Return (X, Y) of the center of cell containing provided text 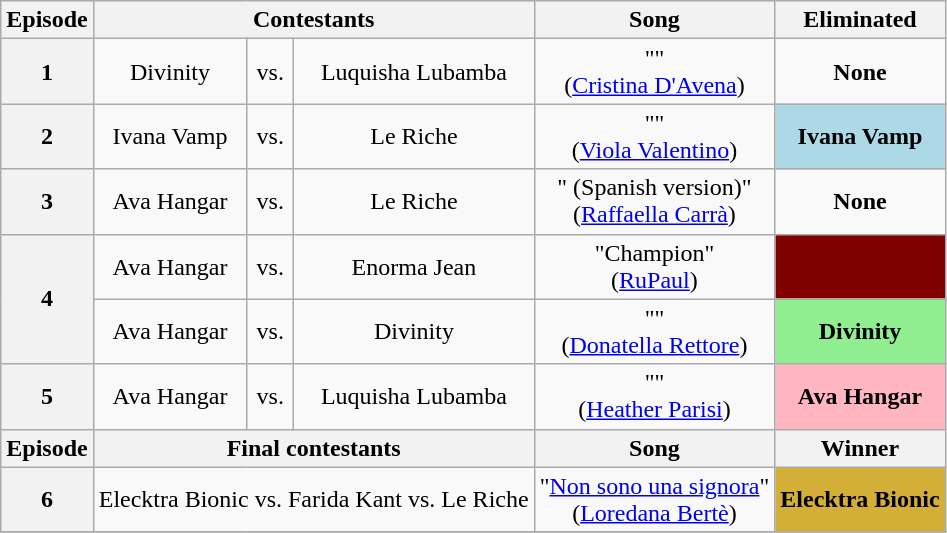
4 (47, 299)
""(Heather Parisi) (654, 396)
Elecktra Bionic vs. Farida Kant vs. Le Riche (314, 500)
"Non sono una signora"(Loredana Bertè) (654, 500)
""(Cristina D'Avena) (654, 72)
"Champion"(RuPaul) (654, 266)
""(Donatella Rettore) (654, 332)
""(Viola Valentino) (654, 136)
Enorma Jean (414, 266)
Elecktra Bionic (860, 500)
2 (47, 136)
5 (47, 396)
Eliminated (860, 20)
" (Spanish version)"(Raffaella Carrà) (654, 202)
Final contestants (314, 448)
3 (47, 202)
Contestants (314, 20)
1 (47, 72)
6 (47, 500)
Winner (860, 448)
